For the text-containing cell, return its midpoint in [X, Y] coordinate format. 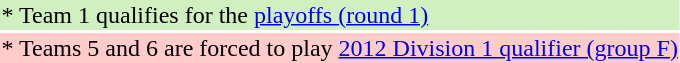
* Team 1 qualifies for the playoffs (round 1) [340, 15]
* Teams 5 and 6 are forced to play 2012 Division 1 qualifier (group F) [340, 48]
